Locate the cell with the specified text and output its [X, Y] center coordinate. 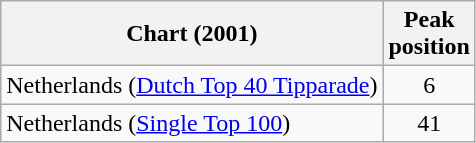
Netherlands (Dutch Top 40 Tipparade) [192, 85]
Netherlands (Single Top 100) [192, 123]
Peakposition [429, 34]
Chart (2001) [192, 34]
41 [429, 123]
6 [429, 85]
